Extract the (x, y) coordinate from the center of the cell holding the provided text.  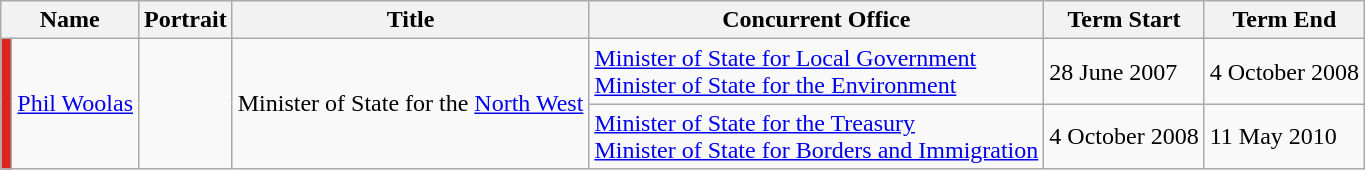
Minister of State for the TreasuryMinister of State for Borders and Immigration (816, 136)
Concurrent Office (816, 20)
Name (70, 20)
28 June 2007 (1124, 72)
Phil Woolas (76, 104)
Title (410, 20)
11 May 2010 (1284, 136)
Minister of State for the North West (410, 104)
Term Start (1124, 20)
Portrait (186, 20)
Term End (1284, 20)
Minister of State for Local GovernmentMinister of State for the Environment (816, 72)
